Locate the cell with the specified text and output its (x, y) center coordinate. 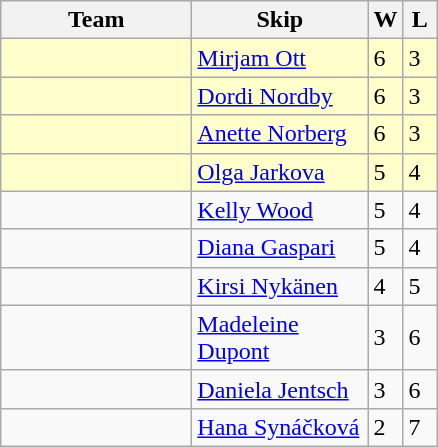
Anette Norberg (280, 134)
Team (96, 20)
2 (386, 427)
Skip (280, 20)
Kirsi Nykänen (280, 286)
7 (420, 427)
Kelly Wood (280, 210)
Hana Synáčková (280, 427)
Dordi Nordby (280, 96)
Daniela Jentsch (280, 389)
Olga Jarkova (280, 172)
L (420, 20)
W (386, 20)
Diana Gaspari (280, 248)
Mirjam Ott (280, 58)
Madeleine Dupont (280, 338)
